Identify which cell holds the provided text, then report its (x, y) central coordinate. 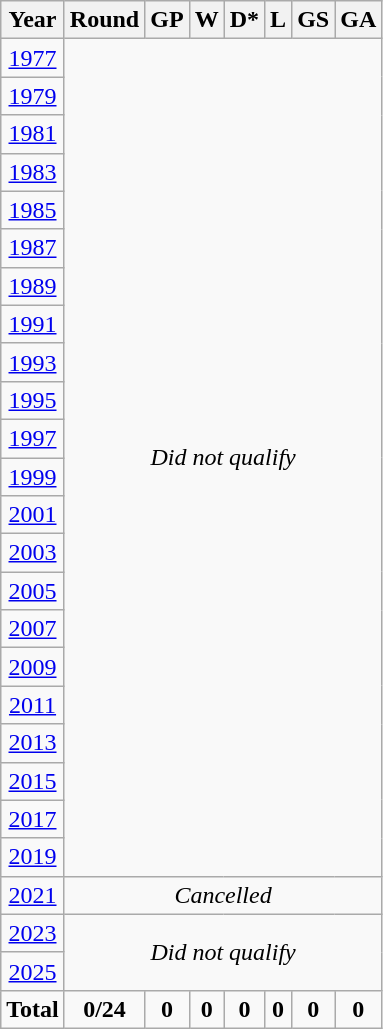
2025 (33, 971)
2021 (33, 895)
2009 (33, 667)
2005 (33, 591)
1987 (33, 248)
2019 (33, 857)
1993 (33, 362)
GP (167, 20)
GA (358, 20)
2003 (33, 553)
Round (104, 20)
1995 (33, 400)
2001 (33, 515)
2013 (33, 743)
GS (314, 20)
2011 (33, 705)
Cancelled (223, 895)
Year (33, 20)
1989 (33, 286)
2007 (33, 629)
W (206, 20)
1999 (33, 477)
1977 (33, 58)
Total (33, 1009)
1983 (33, 172)
2017 (33, 819)
1979 (33, 96)
L (278, 20)
0/24 (104, 1009)
1997 (33, 438)
1981 (33, 134)
1991 (33, 324)
2023 (33, 933)
D* (244, 20)
2015 (33, 781)
1985 (33, 210)
